Locate the cell with the specified text and output its (X, Y) center coordinate. 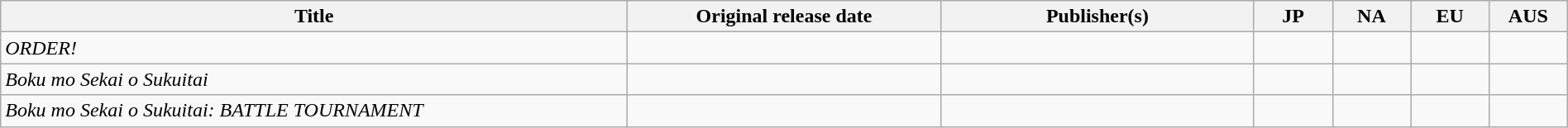
NA (1371, 17)
JP (1293, 17)
AUS (1528, 17)
Publisher(s) (1097, 17)
Boku mo Sekai o Sukuitai (314, 79)
EU (1451, 17)
Original release date (784, 17)
ORDER! (314, 48)
Title (314, 17)
Boku mo Sekai o Sukuitai: BATTLE TOURNAMENT (314, 111)
